Output the [x, y] coordinate of the center of the cell containing the given text.  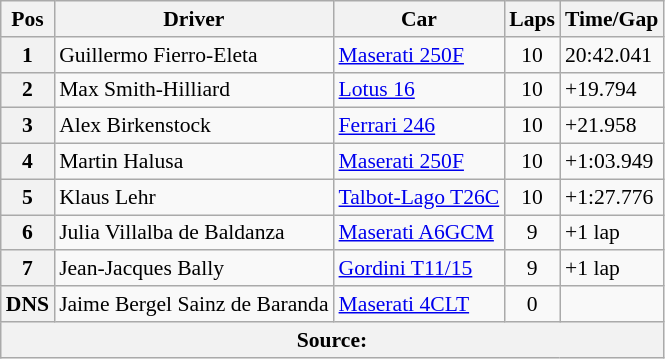
Talbot-Lago T26C [420, 197]
Maserati 4CLT [420, 304]
Julia Villalba de Baldanza [194, 233]
Car [420, 19]
Lotus 16 [420, 90]
DNS [28, 304]
+19.794 [612, 90]
Guillermo Fierro-Eleta [194, 55]
Klaus Lehr [194, 197]
Maserati A6GCM [420, 233]
5 [28, 197]
1 [28, 55]
Driver [194, 19]
Jaime Bergel Sainz de Baranda [194, 304]
Laps [532, 19]
0 [532, 304]
3 [28, 126]
2 [28, 90]
+1:27.776 [612, 197]
Pos [28, 19]
7 [28, 269]
Max Smith-Hilliard [194, 90]
Time/Gap [612, 19]
Ferrari 246 [420, 126]
+1:03.949 [612, 162]
6 [28, 233]
Jean-Jacques Bally [194, 269]
Martin Halusa [194, 162]
4 [28, 162]
Source: [332, 340]
20:42.041 [612, 55]
Alex Birkenstock [194, 126]
+21.958 [612, 126]
Gordini T11/15 [420, 269]
